Capture the cell that displays the provided text and extract its (X, Y) central coordinate. 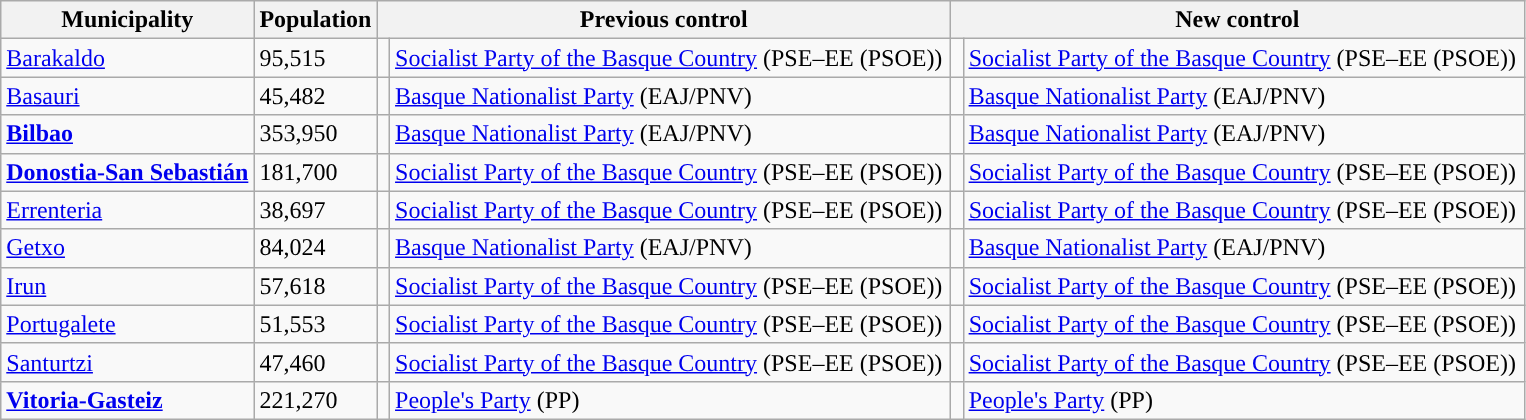
353,950 (316, 134)
Getxo (128, 248)
221,270 (316, 400)
Previous control (664, 20)
181,700 (316, 172)
57,618 (316, 286)
84,024 (316, 248)
Barakaldo (128, 58)
Santurtzi (128, 362)
Portugalete (128, 324)
47,460 (316, 362)
Donostia-San Sebastián (128, 172)
Bilbao (128, 134)
Population (316, 20)
95,515 (316, 58)
38,697 (316, 210)
Vitoria-Gasteiz (128, 400)
Basauri (128, 96)
Municipality (128, 20)
51,553 (316, 324)
New control (1238, 20)
Irun (128, 286)
Errenteria (128, 210)
45,482 (316, 96)
